Pinpoint the cell where the given text exists, returning its [X, Y] midpoint coordinate. 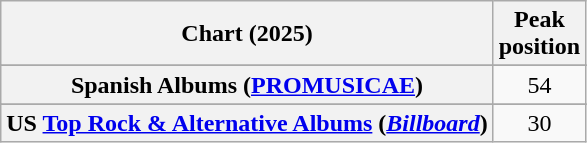
Chart (2025) [247, 34]
54 [539, 85]
Spanish Albums (PROMUSICAE) [247, 85]
US Top Rock & Alternative Albums (Billboard) [247, 123]
30 [539, 123]
Peakposition [539, 34]
